Scan for the cell matching the given text and deliver its [X, Y] coordinate at center. 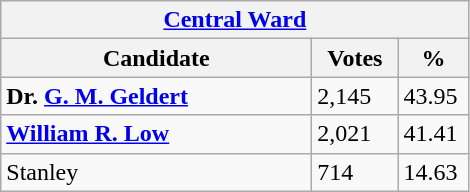
Candidate [156, 58]
714 [355, 172]
2,021 [355, 134]
Central Ward [235, 20]
14.63 [434, 172]
2,145 [355, 96]
Dr. G. M. Geldert [156, 96]
% [434, 58]
43.95 [434, 96]
41.41 [434, 134]
Stanley [156, 172]
Votes [355, 58]
William R. Low [156, 134]
